Identify which cell holds the provided text, then report its (x, y) central coordinate. 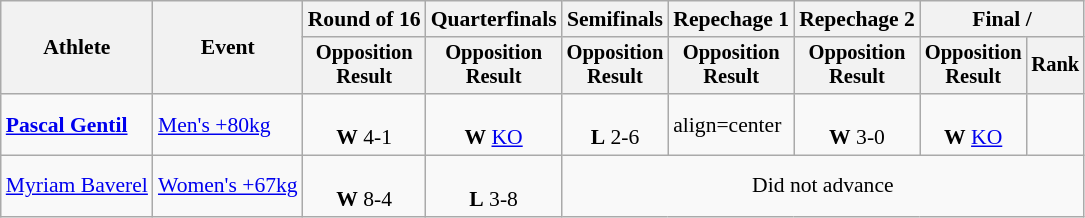
align=center (731, 124)
Men's +80kg (228, 124)
W 3-0 (857, 124)
Event (228, 48)
Semifinals (616, 19)
Did not advance (823, 186)
W 4-1 (364, 124)
Rank (1055, 66)
Athlete (77, 48)
L 3-8 (494, 186)
W 8-4 (364, 186)
Myriam Baverel (77, 186)
Repechage 1 (731, 19)
Women's +67kg (228, 186)
Final / (1002, 19)
Round of 16 (364, 19)
Pascal Gentil (77, 124)
Quarterfinals (494, 19)
L 2-6 (616, 124)
Repechage 2 (857, 19)
